Capture the cell that displays the provided text and extract its [X, Y] central coordinate. 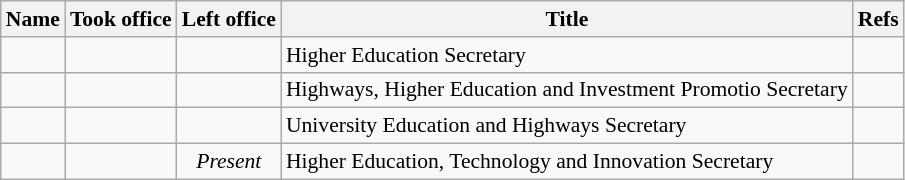
Present [229, 162]
Took office [121, 19]
Higher Education Secretary [567, 55]
Title [567, 19]
Refs [878, 19]
Name [33, 19]
Highways, Higher Education and Investment Promotio Secretary [567, 90]
University Education and Highways Secretary [567, 126]
Left office [229, 19]
Higher Education, Technology and Innovation Secretary [567, 162]
